Detect which cell encompasses the target text, then output its [X, Y] center coordinate. 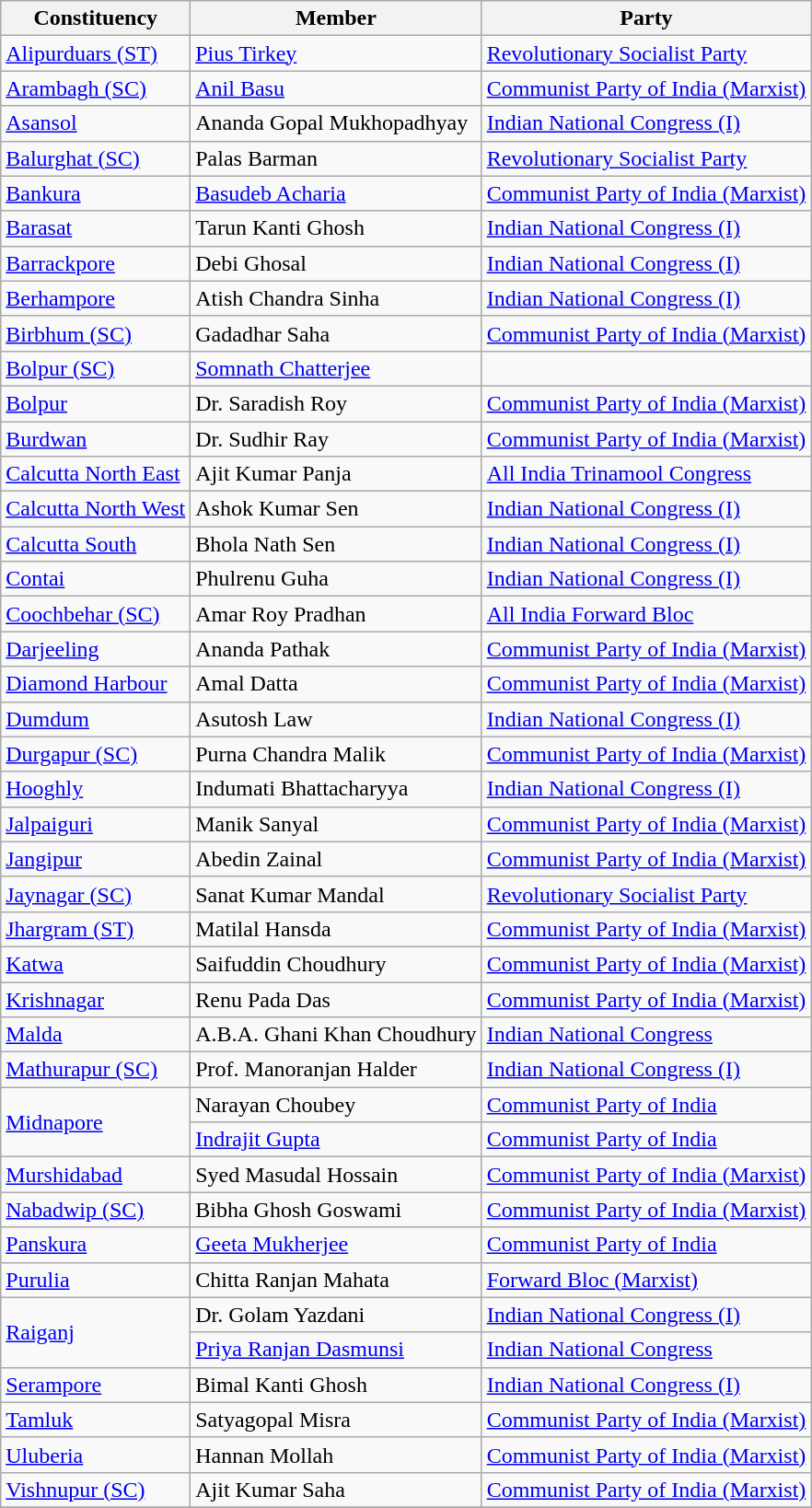
Darjeeling [96, 649]
Constituency [96, 18]
Katwa [96, 964]
Phulrenu Guha [336, 579]
Priya Ranjan Dasmunsi [336, 1350]
Mathurapur (SC) [96, 1070]
Barrackpore [96, 263]
Dr. Saradish Roy [336, 403]
Berhampore [96, 298]
Hannan Mollah [336, 1455]
Jalpaiguri [96, 824]
Arambagh (SC) [96, 88]
Murshidabad [96, 1175]
Jangipur [96, 859]
Bhola Nath Sen [336, 544]
Abedin Zainal [336, 859]
Jhargram (ST) [96, 929]
Durgapur (SC) [96, 754]
Ajit Kumar Saha [336, 1490]
Manik Sanyal [336, 824]
Jaynagar (SC) [96, 894]
Pius Tirkey [336, 53]
Atish Chandra Sinha [336, 298]
Panskura [96, 1245]
Vishnupur (SC) [96, 1490]
Krishnagar [96, 999]
Party [646, 18]
Dr. Golam Yazdani [336, 1315]
Tamluk [96, 1420]
Renu Pada Das [336, 999]
Forward Bloc (Marxist) [646, 1280]
Amar Roy Pradhan [336, 614]
Barasat [96, 228]
Dr. Sudhir Ray [336, 439]
Ananda Gopal Mukhopadhyay [336, 123]
Bolpur [96, 403]
Bimal Kanti Ghosh [336, 1385]
Indumati Bhattacharyya [336, 789]
Contai [96, 579]
Member [336, 18]
Midnapore [96, 1122]
Anil Basu [336, 88]
Alipurduars (ST) [96, 53]
Bankura [96, 193]
All India Forward Bloc [646, 614]
Syed Masudal Hossain [336, 1175]
Balurghat (SC) [96, 158]
Calcutta South [96, 544]
Asansol [96, 123]
Geeta Mukherjee [336, 1245]
Prof. Manoranjan Halder [336, 1070]
Coochbehar (SC) [96, 614]
Satyagopal Misra [336, 1420]
Birbhum (SC) [96, 333]
Amal Datta [336, 684]
Narayan Choubey [336, 1105]
Indrajit Gupta [336, 1140]
Hooghly [96, 789]
Burdwan [96, 439]
All India Trinamool Congress [646, 474]
Dumdum [96, 719]
Raiganj [96, 1332]
Debi Ghosal [336, 263]
Diamond Harbour [96, 684]
Purulia [96, 1280]
Sanat Kumar Mandal [336, 894]
Palas Barman [336, 158]
Calcutta North West [96, 509]
Uluberia [96, 1455]
Serampore [96, 1385]
Somnath Chatterjee [336, 368]
Ashok Kumar Sen [336, 509]
Calcutta North East [96, 474]
Bibha Ghosh Goswami [336, 1210]
Asutosh Law [336, 719]
Gadadhar Saha [336, 333]
Ajit Kumar Panja [336, 474]
Saifuddin Choudhury [336, 964]
Matilal Hansda [336, 929]
Basudeb Acharia [336, 193]
Purna Chandra Malik [336, 754]
Nabadwip (SC) [96, 1210]
A.B.A. Ghani Khan Choudhury [336, 1035]
Ananda Pathak [336, 649]
Bolpur (SC) [96, 368]
Chitta Ranjan Mahata [336, 1280]
Tarun Kanti Ghosh [336, 228]
Malda [96, 1035]
